Determine the [x, y] coordinate at the center of the cell enclosing the given text.  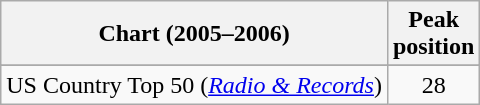
US Country Top 50 (Radio & Records) [194, 85]
Chart (2005–2006) [194, 34]
28 [433, 85]
Peakposition [433, 34]
